Extract the [x, y] coordinate from the center of the cell holding the provided text.  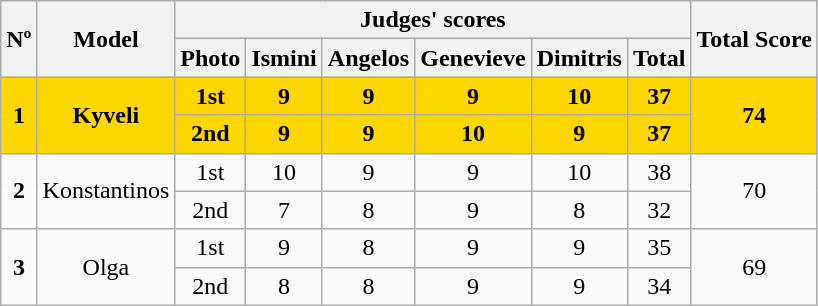
32 [659, 210]
Dimitris [579, 58]
35 [659, 248]
1 [19, 115]
Angelos [368, 58]
2 [19, 191]
Model [106, 39]
70 [754, 191]
3 [19, 267]
Kyveli [106, 115]
Total Score [754, 39]
69 [754, 267]
Photo [210, 58]
74 [754, 115]
Total [659, 58]
34 [659, 286]
38 [659, 172]
Judges' scores [433, 20]
Olga [106, 267]
Ismini [284, 58]
Konstantinos [106, 191]
7 [284, 210]
Nº [19, 39]
Genevieve [473, 58]
